Return [x, y] of the center of cell containing provided text 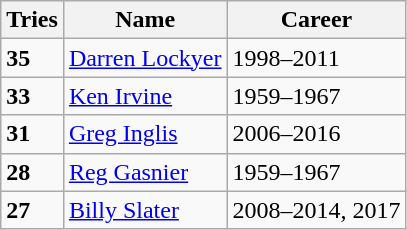
35 [32, 58]
Name [145, 20]
Ken Irvine [145, 96]
Greg Inglis [145, 134]
Career [316, 20]
Billy Slater [145, 210]
1998–2011 [316, 58]
31 [32, 134]
Reg Gasnier [145, 172]
2006–2016 [316, 134]
28 [32, 172]
Darren Lockyer [145, 58]
33 [32, 96]
2008–2014, 2017 [316, 210]
27 [32, 210]
Tries [32, 20]
